Identify which cell holds the provided text, then report its [x, y] central coordinate. 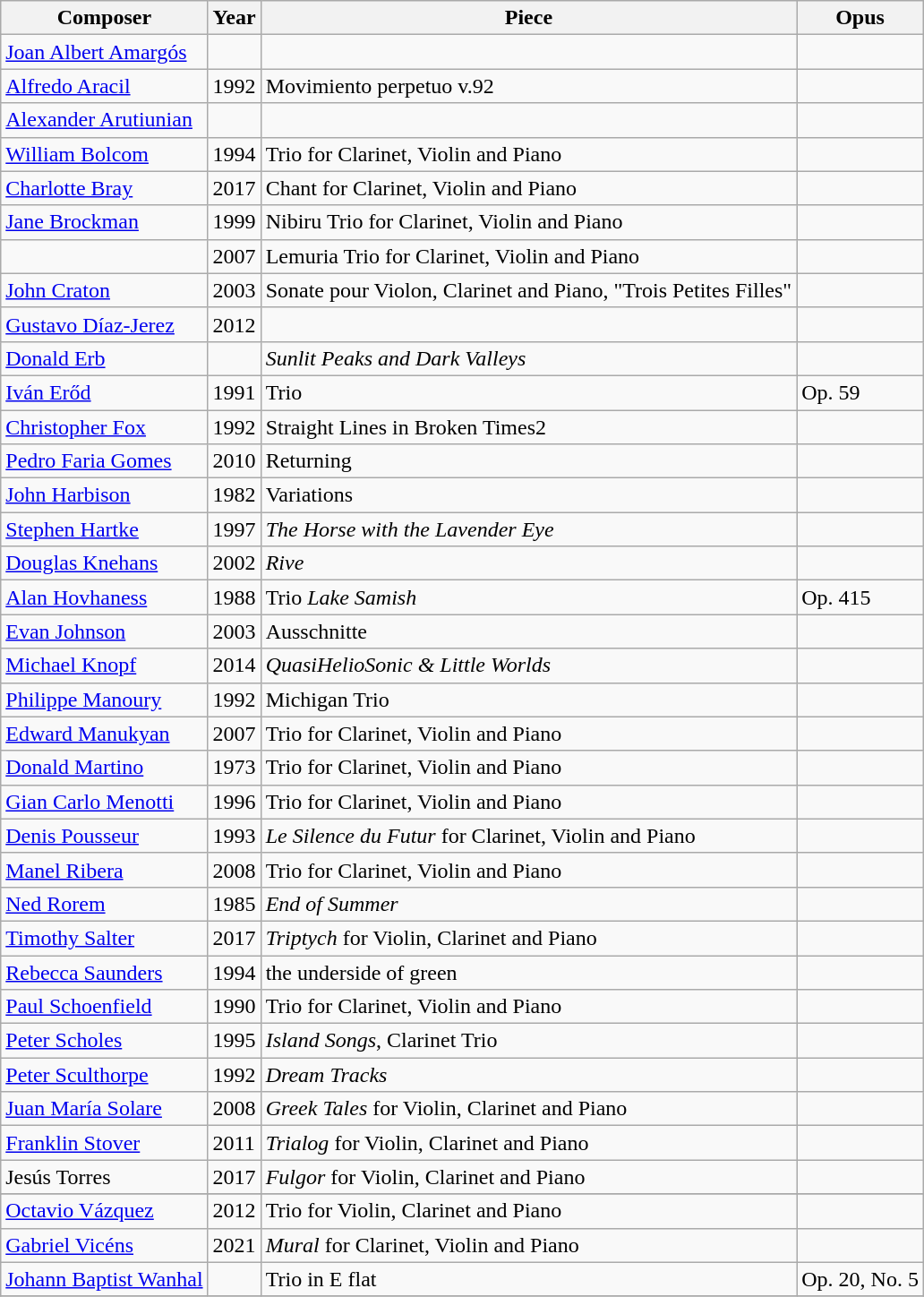
Edward Manukyan [104, 734]
John Harbison [104, 495]
Year [235, 18]
Dream Tracks [528, 1075]
Trio in E flat [528, 1279]
QuasiHelioSonic & Little Worlds [528, 666]
Pedro Faria Gomes [104, 461]
Gabriel Vicéns [104, 1245]
Movimiento perpetuo v.92 [528, 86]
William Bolcom [104, 154]
John Craton [104, 290]
Alfredo Aracil [104, 86]
Jesús Torres [104, 1177]
1997 [235, 529]
Op. 59 [860, 392]
Chant for Clarinet, Violin and Piano [528, 188]
Straight Lines in Broken Times2 [528, 427]
End of Summer [528, 904]
Peter Sculthorpe [104, 1075]
Michigan Trio [528, 700]
Joan Albert Amargós [104, 52]
1988 [235, 597]
Christopher Fox [104, 427]
Op. 415 [860, 597]
2011 [235, 1143]
Trio for Violin, Clarinet and Piano [528, 1211]
1991 [235, 392]
Piece [528, 18]
Michael Knopf [104, 666]
Le Silence du Futur for Clarinet, Violin and Piano [528, 836]
Mural for Clarinet, Violin and Piano [528, 1245]
Returning [528, 461]
The Horse with the Lavender Eye [528, 529]
Rive [528, 563]
Alexander Arutiunian [104, 120]
Island Songs, Clarinet Trio [528, 1041]
Stephen Hartke [104, 529]
Jane Brockman [104, 222]
Philippe Manoury [104, 700]
Douglas Knehans [104, 563]
1993 [235, 836]
2010 [235, 461]
Charlotte Bray [104, 188]
Opus [860, 18]
Paul Schoenfield [104, 1007]
Manel Ribera [104, 870]
Johann Baptist Wanhal [104, 1279]
1999 [235, 222]
Rebecca Saunders [104, 972]
Denis Pousseur [104, 836]
Composer [104, 18]
Timothy Salter [104, 938]
Variations [528, 495]
Triptych for Violin, Clarinet and Piano [528, 938]
1985 [235, 904]
Ausschnitte [528, 631]
Donald Martino [104, 768]
2021 [235, 1245]
Nibiru Trio for Clarinet, Violin and Piano [528, 222]
1996 [235, 802]
Alan Hovhaness [104, 597]
Octavio Vázquez [104, 1211]
Lemuria Trio for Clarinet, Violin and Piano [528, 256]
Evan Johnson [104, 631]
Trio [528, 392]
Franklin Stover [104, 1143]
Iván Erőd [104, 392]
Greek Tales for Violin, Clarinet and Piano [528, 1109]
2002 [235, 563]
Sonate pour Violon, Clarinet and Piano, "Trois Petites Filles" [528, 290]
Peter Scholes [104, 1041]
Trio Lake Samish [528, 597]
Juan María Solare [104, 1109]
Fulgor for Violin, Clarinet and Piano [528, 1177]
Trialog for Violin, Clarinet and Piano [528, 1143]
1990 [235, 1007]
1982 [235, 495]
Donald Erb [104, 358]
2014 [235, 666]
Op. 20, No. 5 [860, 1279]
Ned Rorem [104, 904]
1973 [235, 768]
the underside of green [528, 972]
Gian Carlo Menotti [104, 802]
1995 [235, 1041]
Gustavo Díaz-Jerez [104, 324]
Sunlit Peaks and Dark Valleys [528, 358]
